Scan for the cell matching the given text and deliver its (X, Y) coordinate at center. 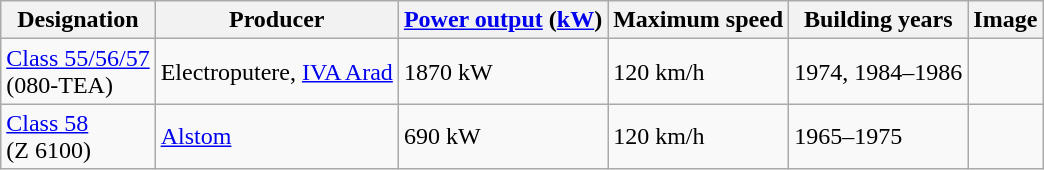
Class 58 (Z 6100) (78, 136)
Alstom (276, 136)
1870 kW (502, 72)
1974, 1984–1986 (878, 72)
Power output (kW) (502, 20)
Designation (78, 20)
690 kW (502, 136)
Maximum speed (698, 20)
Electroputere, IVA Arad (276, 72)
1965–1975 (878, 136)
Building years (878, 20)
Image (1006, 20)
Producer (276, 20)
Class 55/56/57 (080-TEA) (78, 72)
